Scan for the cell matching the given text and deliver its (x, y) coordinate at center. 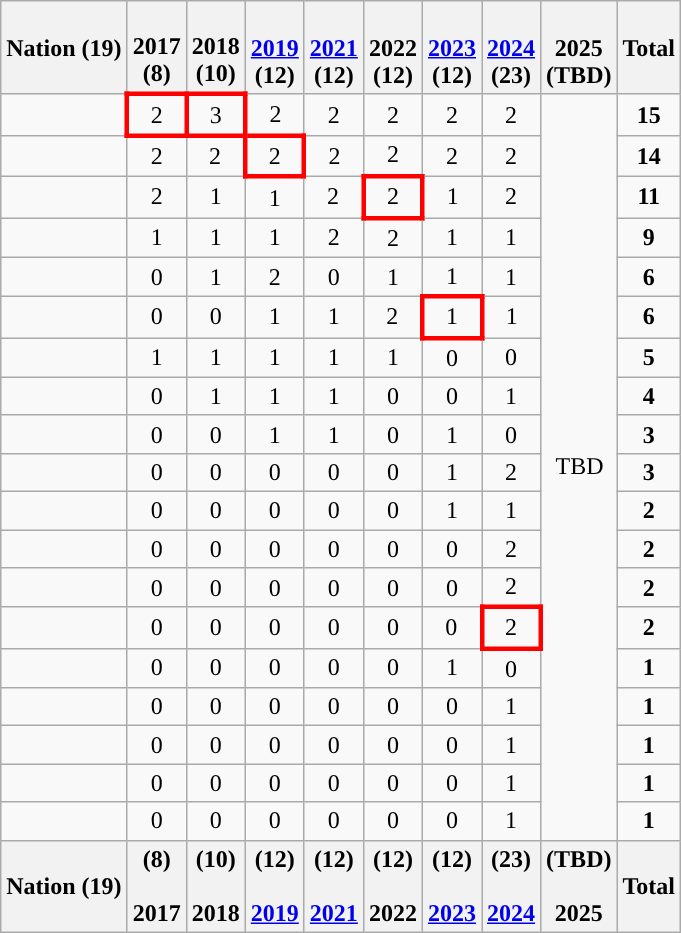
(TBD)2025 (579, 886)
(12)2019 (274, 886)
2018(10) (216, 48)
(8)2017 (156, 886)
(12)2022 (392, 886)
2019(12) (274, 48)
14 (649, 156)
(12)2021 (334, 886)
2017(8) (156, 48)
2025(TBD) (579, 48)
2022(12) (392, 48)
2023(12) (452, 48)
2024(23) (512, 48)
(10)2018 (216, 886)
4 (649, 396)
TBD (579, 467)
(23)2024 (512, 886)
2021(12) (334, 48)
5 (649, 358)
9 (649, 238)
(12)2023 (452, 886)
15 (649, 114)
11 (649, 196)
